Return (X, Y) of the center of cell containing provided text 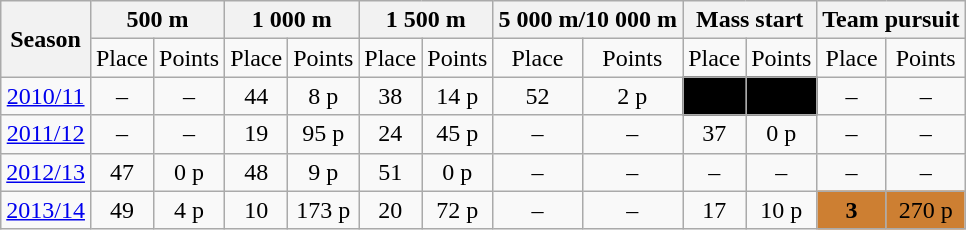
5 000 m/10 000 m (588, 20)
173 p (324, 210)
2012/13 (46, 172)
Season (46, 39)
9 p (324, 172)
45 p (458, 134)
Mass start (750, 20)
8 p (324, 96)
10 (256, 210)
44 (256, 96)
38 (390, 96)
2010/11 (46, 96)
Team pursuit (891, 20)
1 500 m (426, 20)
1 000 m (292, 20)
17 (714, 210)
270 p (926, 210)
52 (538, 96)
500 m (157, 20)
24 (390, 134)
2011/12 (46, 134)
20 (390, 210)
47 (122, 172)
4 p (190, 210)
72 p (458, 210)
14 p (458, 96)
19 (256, 134)
37 (714, 134)
49 (122, 210)
3 (852, 210)
95 p (324, 134)
2 p (632, 96)
10 p (782, 210)
51 (390, 172)
2013/14 (46, 210)
48 (256, 172)
